Pinpoint the cell where the given text exists, returning its (X, Y) midpoint coordinate. 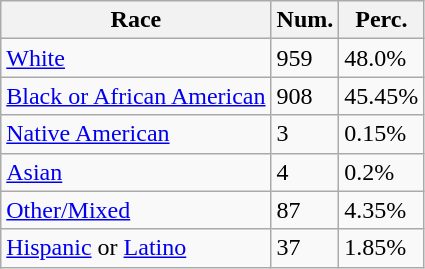
4 (305, 172)
959 (305, 58)
908 (305, 96)
Hispanic or Latino (136, 248)
White (136, 58)
Other/Mixed (136, 210)
3 (305, 134)
1.85% (382, 248)
0.2% (382, 172)
Native American (136, 134)
Asian (136, 172)
87 (305, 210)
Black or African American (136, 96)
45.45% (382, 96)
Perc. (382, 20)
4.35% (382, 210)
48.0% (382, 58)
37 (305, 248)
Num. (305, 20)
Race (136, 20)
0.15% (382, 134)
